Output the (X, Y) coordinate of the center of the cell containing the given text.  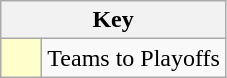
Key (114, 20)
Teams to Playoffs (134, 58)
